For the text-containing cell, return its midpoint in (X, Y) coordinate format. 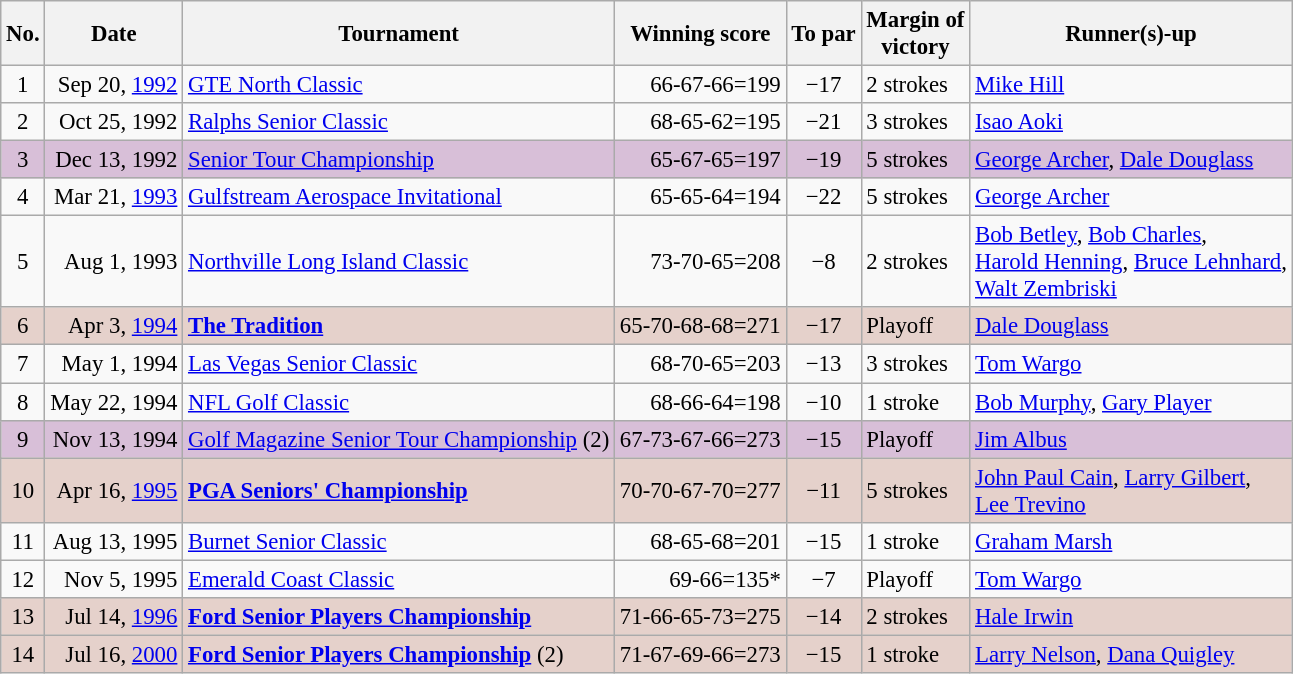
66-67-66=199 (701, 85)
To par (824, 34)
−7 (824, 579)
12 (23, 579)
George Archer, Dale Douglass (1131, 160)
Bob Murphy, Gary Player (1131, 402)
Ford Senior Players Championship (399, 617)
Apr 16, 1995 (114, 490)
Bob Betley, Bob Charles, Harold Henning, Bruce Lehnhard, Walt Zembriski (1131, 262)
May 22, 1994 (114, 402)
8 (23, 402)
Graham Marsh (1131, 541)
Burnet Senior Classic (399, 541)
Gulfstream Aerospace Invitational (399, 197)
Date (114, 34)
Margin ofvictory (916, 34)
Oct 25, 1992 (114, 122)
The Tradition (399, 327)
Hale Irwin (1131, 617)
68-65-68=201 (701, 541)
70-70-67-70=277 (701, 490)
2 (23, 122)
Runner(s)-up (1131, 34)
Jim Albus (1131, 439)
Northville Long Island Classic (399, 262)
Aug 1, 1993 (114, 262)
Apr 3, 1994 (114, 327)
Senior Tour Championship (399, 160)
No. (23, 34)
−8 (824, 262)
14 (23, 654)
Ralphs Senior Classic (399, 122)
9 (23, 439)
7 (23, 364)
68-66-64=198 (701, 402)
68-70-65=203 (701, 364)
Golf Magazine Senior Tour Championship (2) (399, 439)
−13 (824, 364)
−14 (824, 617)
13 (23, 617)
Las Vegas Senior Classic (399, 364)
George Archer (1131, 197)
Nov 5, 1995 (114, 579)
6 (23, 327)
Mar 21, 1993 (114, 197)
−10 (824, 402)
65-65-64=194 (701, 197)
GTE North Classic (399, 85)
Nov 13, 1994 (114, 439)
Dec 13, 1992 (114, 160)
67-73-67-66=273 (701, 439)
69-66=135* (701, 579)
5 (23, 262)
71-66-65-73=275 (701, 617)
PGA Seniors' Championship (399, 490)
Sep 20, 1992 (114, 85)
May 1, 1994 (114, 364)
Dale Douglass (1131, 327)
Isao Aoki (1131, 122)
Winning score (701, 34)
11 (23, 541)
Tournament (399, 34)
−19 (824, 160)
Emerald Coast Classic (399, 579)
Aug 13, 1995 (114, 541)
65-67-65=197 (701, 160)
65-70-68-68=271 (701, 327)
−21 (824, 122)
4 (23, 197)
3 (23, 160)
NFL Golf Classic (399, 402)
Jul 16, 2000 (114, 654)
1 (23, 85)
71-67-69-66=273 (701, 654)
10 (23, 490)
Mike Hill (1131, 85)
John Paul Cain, Larry Gilbert, Lee Trevino (1131, 490)
Jul 14, 1996 (114, 617)
Ford Senior Players Championship (2) (399, 654)
−11 (824, 490)
Larry Nelson, Dana Quigley (1131, 654)
73-70-65=208 (701, 262)
68-65-62=195 (701, 122)
−22 (824, 197)
